For the text-containing cell, return its midpoint in [x, y] coordinate format. 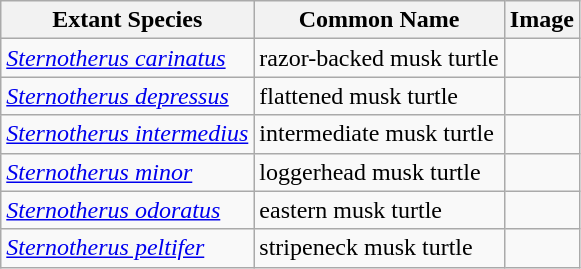
Image [542, 20]
loggerhead musk turtle [379, 172]
Sternotherus depressus [128, 96]
Sternotherus odoratus [128, 210]
stripeneck musk turtle [379, 248]
Common Name [379, 20]
Extant Species [128, 20]
intermediate musk turtle [379, 134]
eastern musk turtle [379, 210]
razor-backed musk turtle [379, 58]
Sternotherus minor [128, 172]
Sternotherus carinatus [128, 58]
Sternotherus intermedius [128, 134]
flattened musk turtle [379, 96]
Sternotherus peltifer [128, 248]
